For the text-containing cell, return its midpoint in (X, Y) coordinate format. 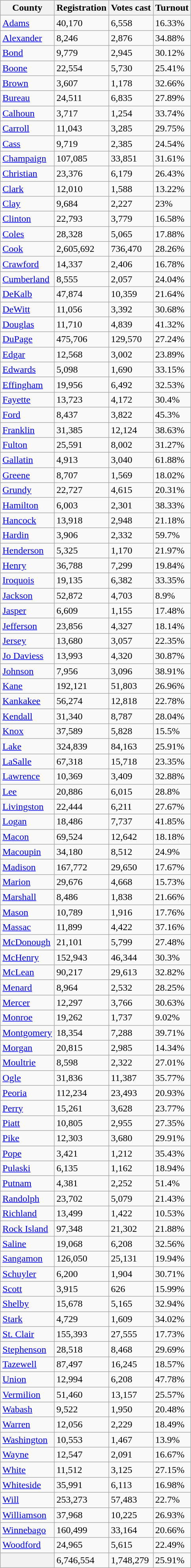
24.9% (172, 852)
32.53% (172, 384)
47.78% (172, 1379)
Sangamon (27, 1259)
37.16% (172, 927)
6,211 (131, 807)
Moultrie (27, 1063)
59.7% (172, 535)
1,162 (131, 1168)
27.24% (172, 339)
8,486 (81, 897)
Cass (27, 143)
3,779 (131, 219)
9,684 (81, 204)
33,164 (131, 1530)
6,558 (131, 23)
3,421 (81, 1153)
15,718 (131, 761)
Kankakee (27, 701)
28.8% (172, 792)
Schuyler (27, 1274)
Fulton (27, 445)
Wabash (27, 1410)
11,899 (81, 927)
35.77% (172, 1078)
1,254 (131, 113)
17.88% (172, 234)
2,332 (131, 535)
15.73% (172, 882)
Kane (27, 686)
34,180 (81, 852)
9,522 (81, 1410)
3,285 (131, 128)
27.01% (172, 1063)
30.71% (172, 1274)
Williamson (27, 1515)
17.48% (172, 611)
192,121 (81, 686)
41.32% (172, 324)
7,956 (81, 671)
3,717 (81, 113)
10,359 (131, 294)
8,468 (131, 1349)
6,015 (131, 792)
8,598 (81, 1063)
Scott (27, 1289)
2,945 (131, 53)
10,789 (81, 912)
2,948 (131, 520)
Grundy (27, 490)
31,385 (81, 430)
2,091 (131, 1455)
Saline (27, 1244)
Wayne (27, 1455)
3,040 (131, 460)
31,836 (81, 1078)
Warren (27, 1425)
22,554 (81, 68)
27.15% (172, 1470)
51,803 (131, 686)
9,719 (81, 143)
Will (27, 1500)
30.87% (172, 656)
112,234 (81, 1093)
Stark (27, 1319)
1,155 (131, 611)
27.89% (172, 98)
Henry (27, 565)
24.04% (172, 279)
87,497 (81, 1364)
5,828 (131, 731)
27.67% (172, 807)
18.57% (172, 1364)
Tazewell (27, 1364)
DeKalb (27, 294)
Franklin (27, 430)
Union (27, 1379)
4,668 (131, 882)
10,369 (81, 776)
3,096 (131, 671)
28,328 (81, 234)
152,943 (81, 957)
18.02% (172, 475)
21.97% (172, 550)
White (27, 1470)
20.93% (172, 1093)
Cumberland (27, 279)
Hardin (27, 535)
32.82% (172, 972)
Marshall (27, 897)
11,043 (81, 128)
2,385 (131, 143)
25,131 (131, 1259)
10,805 (81, 1123)
Livingston (27, 807)
21.64% (172, 294)
Crawford (27, 264)
18,354 (81, 1033)
19,135 (81, 580)
69,524 (81, 837)
129,570 (131, 339)
6,835 (131, 98)
20,886 (81, 792)
Boone (27, 68)
Monroe (27, 1018)
11,710 (81, 324)
23.89% (172, 354)
22.78% (172, 701)
2,322 (131, 1063)
28.25% (172, 988)
12,547 (81, 1455)
3,906 (81, 535)
3,607 (81, 83)
1,588 (131, 189)
Montgomery (27, 1033)
30.4% (172, 400)
Logan (27, 822)
Knox (27, 731)
Marion (27, 882)
8,707 (81, 475)
Putnam (27, 1184)
9.02% (172, 1018)
23% (172, 204)
6,382 (131, 580)
5,615 (131, 1545)
12,568 (81, 354)
3,392 (131, 309)
4,320 (131, 656)
Perry (27, 1108)
107,085 (81, 158)
19.94% (172, 1259)
Cook (27, 249)
13,157 (131, 1394)
Clinton (27, 219)
17.67% (172, 867)
Brown (27, 83)
Richland (27, 1214)
17.76% (172, 912)
Randolph (27, 1199)
Votes cast (131, 8)
Massac (27, 927)
29,676 (81, 882)
Coles (27, 234)
2,605,692 (81, 249)
25.41% (172, 68)
St. Clair (27, 1334)
26.43% (172, 173)
22,727 (81, 490)
13.9% (172, 1440)
3,915 (81, 1289)
21.18% (172, 520)
15.5% (172, 731)
5,165 (131, 1304)
2,532 (131, 988)
21.88% (172, 1229)
28.04% (172, 716)
1,609 (131, 1319)
1,212 (131, 1153)
27,555 (131, 1334)
21,302 (131, 1229)
13,723 (81, 400)
Vermilion (27, 1394)
32.94% (172, 1304)
13,680 (81, 641)
15,261 (81, 1108)
Lee (27, 792)
18.94% (172, 1168)
5,079 (131, 1199)
19,068 (81, 1244)
8,437 (81, 415)
DuPage (27, 339)
33,851 (131, 158)
28.26% (172, 249)
Mercer (27, 1003)
Edgar (27, 354)
22.7% (172, 1500)
1,178 (131, 83)
6,746,554 (81, 1560)
6,200 (81, 1274)
6,492 (131, 384)
4,913 (81, 460)
30.12% (172, 53)
3,680 (131, 1138)
23,856 (81, 626)
97,348 (81, 1229)
19,262 (81, 1018)
14.34% (172, 1048)
12,124 (131, 430)
1,838 (131, 897)
13,499 (81, 1214)
253,273 (81, 1500)
Macoupin (27, 852)
3,002 (131, 354)
Calhoun (27, 113)
34.88% (172, 38)
LaSalle (27, 761)
51,460 (81, 1394)
21,101 (81, 942)
4,703 (131, 596)
Carroll (27, 128)
7,737 (131, 822)
Piatt (27, 1123)
6,609 (81, 611)
33.74% (172, 113)
Turnout (172, 8)
35,991 (81, 1485)
12,303 (81, 1138)
Lake (27, 746)
12,642 (131, 837)
31.61% (172, 158)
7,288 (131, 1033)
5,325 (81, 550)
5,799 (131, 942)
8,555 (81, 279)
6,135 (81, 1168)
37,589 (81, 731)
1,737 (131, 1018)
Peoria (27, 1093)
1,569 (131, 475)
30.63% (172, 1003)
2,985 (131, 1048)
Iroquois (27, 580)
46,344 (131, 957)
6,179 (131, 173)
32.56% (172, 1244)
Pulaski (27, 1168)
38.91% (172, 671)
37,968 (81, 1515)
12,010 (81, 189)
Madison (27, 867)
2,229 (131, 1425)
Hancock (27, 520)
Shelby (27, 1304)
1,170 (131, 550)
475,706 (81, 339)
Rock Island (27, 1229)
51.4% (172, 1184)
Hamilton (27, 505)
29.75% (172, 128)
Fayette (27, 400)
Kendall (27, 716)
22,444 (81, 807)
19.84% (172, 565)
19,956 (81, 384)
155,393 (81, 1334)
23,493 (131, 1093)
24,965 (81, 1545)
9,779 (81, 53)
Stephenson (27, 1349)
4,172 (131, 400)
Jo Daviess (27, 656)
25.57% (172, 1394)
8,964 (81, 988)
4,422 (131, 927)
32.66% (172, 83)
126,050 (81, 1259)
38.63% (172, 430)
14,337 (81, 264)
20.66% (172, 1530)
8,512 (131, 852)
15.99% (172, 1289)
4,839 (131, 324)
7,299 (131, 565)
Edwards (27, 369)
23,702 (81, 1199)
47,874 (81, 294)
4,729 (81, 1319)
2,406 (131, 264)
DeWitt (27, 309)
Jefferson (27, 626)
23,376 (81, 173)
90,217 (81, 972)
3,409 (131, 776)
20.31% (172, 490)
23.35% (172, 761)
3,766 (131, 1003)
Washington (27, 1440)
324,839 (81, 746)
Whiteside (27, 1485)
3,057 (131, 641)
5,065 (131, 234)
38.33% (172, 505)
18,486 (81, 822)
3,628 (131, 1108)
8,787 (131, 716)
12,056 (81, 1425)
16.78% (172, 264)
16.33% (172, 23)
Adams (27, 23)
1,422 (131, 1214)
McLean (27, 972)
11,512 (81, 1470)
22.49% (172, 1545)
67,318 (81, 761)
32.88% (172, 776)
Jersey (27, 641)
11,056 (81, 309)
29.91% (172, 1138)
36,788 (81, 565)
18.49% (172, 1425)
12,297 (81, 1003)
2,252 (131, 1184)
Jasper (27, 611)
Registration (81, 8)
1,916 (131, 912)
11,387 (131, 1078)
167,772 (81, 867)
35.43% (172, 1153)
29.69% (172, 1349)
23.77% (172, 1108)
27.35% (172, 1123)
McDonough (27, 942)
5,098 (81, 369)
Bureau (27, 98)
Effingham (27, 384)
Greene (27, 475)
8,246 (81, 38)
21.66% (172, 897)
41.85% (172, 822)
24,511 (81, 98)
Morgan (27, 1048)
16.67% (172, 1455)
17.73% (172, 1334)
3,125 (131, 1470)
26.93% (172, 1515)
Christian (27, 173)
10,225 (131, 1515)
County (27, 8)
626 (131, 1289)
Jackson (27, 596)
29,650 (131, 867)
12,994 (81, 1379)
160,499 (81, 1530)
10,553 (81, 1440)
20,815 (81, 1048)
Mason (27, 912)
McHenry (27, 957)
1,904 (131, 1274)
57,483 (131, 1500)
34.02% (172, 1319)
Macon (27, 837)
13.22% (172, 189)
16,245 (131, 1364)
Henderson (27, 550)
5,730 (131, 68)
15,678 (81, 1304)
30.3% (172, 957)
1,748,279 (131, 1560)
1,467 (131, 1440)
10.53% (172, 1214)
1,950 (131, 1410)
16.58% (172, 219)
31,340 (81, 716)
56,274 (81, 701)
Ogle (27, 1078)
2,057 (131, 279)
Alexander (27, 38)
Johnson (27, 671)
4,615 (131, 490)
18.14% (172, 626)
28,518 (81, 1349)
45.3% (172, 415)
6,113 (131, 1485)
2,876 (131, 38)
2,227 (131, 204)
Ford (27, 415)
Woodford (27, 1545)
2,301 (131, 505)
13,918 (81, 520)
84,163 (131, 746)
22.35% (172, 641)
52,872 (81, 596)
31.27% (172, 445)
1,690 (131, 369)
13,993 (81, 656)
39.71% (172, 1033)
30.68% (172, 309)
Lawrence (27, 776)
8.9% (172, 596)
8,002 (131, 445)
33.15% (172, 369)
27.48% (172, 942)
Pope (27, 1153)
61.88% (172, 460)
Bond (27, 53)
Clay (27, 204)
16.98% (172, 1485)
29,613 (131, 972)
18.18% (172, 837)
736,470 (131, 249)
Douglas (27, 324)
33.35% (172, 580)
40,170 (81, 23)
20.48% (172, 1410)
Champaign (27, 158)
Winnebago (27, 1530)
24.54% (172, 143)
Clark (27, 189)
21.43% (172, 1199)
3,822 (131, 415)
12,818 (131, 701)
4,381 (81, 1184)
2,955 (131, 1123)
26.96% (172, 686)
25,591 (81, 445)
Menard (27, 988)
22,793 (81, 219)
4,327 (131, 626)
6,003 (81, 505)
Pike (27, 1138)
Gallatin (27, 460)
